For the text-containing cell, return its midpoint in (X, Y) coordinate format. 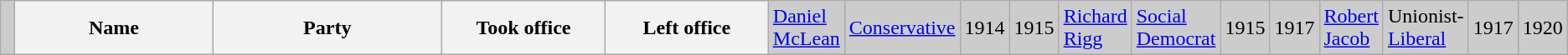
Robert Jacob (1351, 28)
Social Democrat (1176, 28)
1914 (985, 28)
Took office (524, 28)
Daniel McLean (806, 28)
Conservative (902, 28)
Name (114, 28)
Richard Rigg (1096, 28)
Left office (687, 28)
Party (328, 28)
Unionist-Liberal (1426, 28)
1920 (1543, 28)
